Pinpoint the cell where the given text exists, returning its [X, Y] midpoint coordinate. 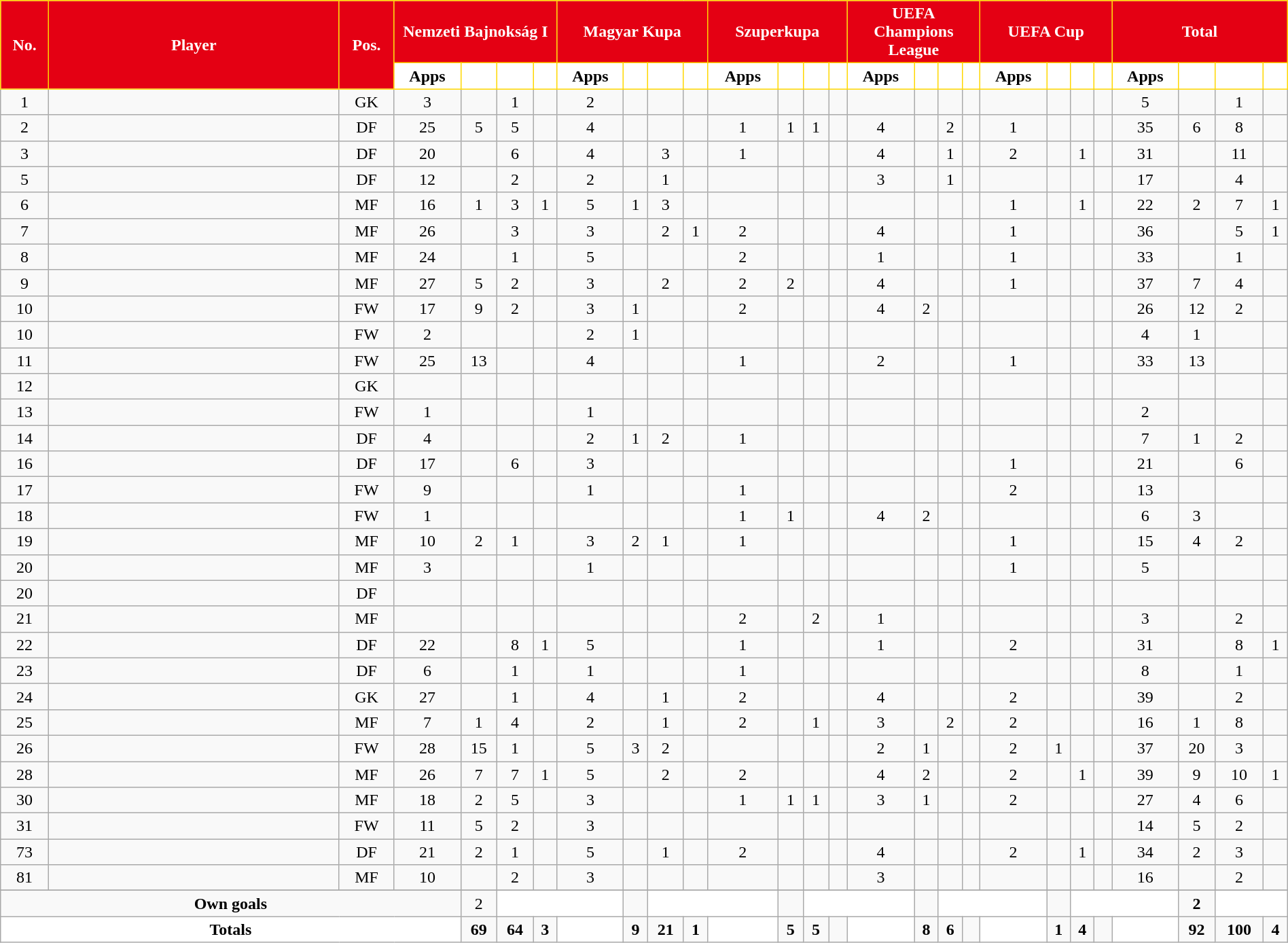
73 [24, 852]
92 [1197, 929]
Total [1200, 32]
19 [24, 541]
30 [24, 800]
UEFA Champions League [913, 32]
100 [1239, 929]
Pos. [367, 45]
Nemzeti Bajnokság I [476, 32]
35 [1145, 128]
Totals [231, 929]
69 [478, 929]
23 [24, 671]
64 [515, 929]
36 [1145, 231]
Own goals [231, 904]
UEFA Cup [1046, 32]
Player [194, 45]
Magyar Kupa [632, 32]
Szuperkupa [777, 32]
No. [24, 45]
34 [1145, 852]
81 [24, 878]
